Determine the (X, Y) coordinate at the center of the cell enclosing the given text.  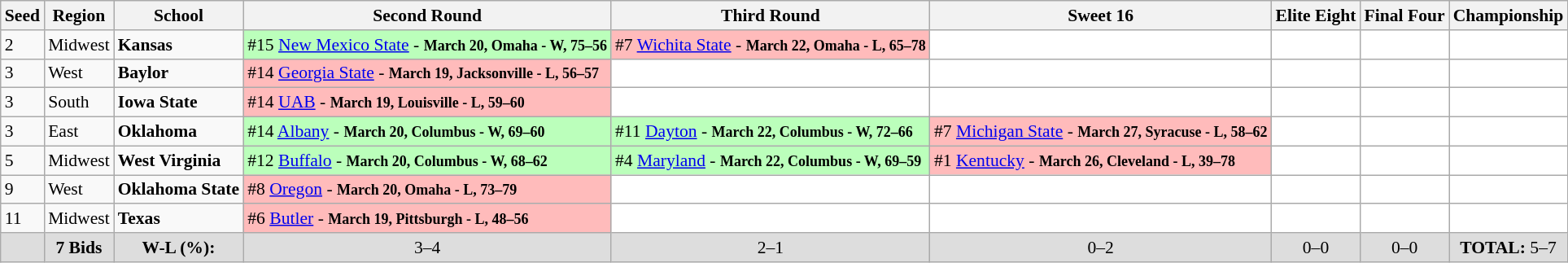
Elite Eight (1315, 15)
11 (23, 219)
South (79, 103)
2–1 (771, 248)
#11 Dayton - March 22, Columbus - W, 72–66 (771, 132)
TOTAL: 5–7 (1509, 248)
Seed (23, 15)
Region (79, 15)
#12 Buffalo - March 20, Columbus - W, 68–62 (427, 160)
#4 Maryland - March 22, Columbus - W, 69–59 (771, 160)
3–4 (427, 248)
0–2 (1101, 248)
#15 New Mexico State - March 20, Omaha - W, 75–56 (427, 45)
Texas (179, 219)
7 Bids (79, 248)
Oklahoma (179, 132)
#7 Wichita State - March 22, Omaha - L, 65–78 (771, 45)
#14 UAB - March 19, Louisville - L, 59–60 (427, 103)
#14 Georgia State - March 19, Jacksonville - L, 56–57 (427, 73)
West Virginia (179, 160)
Oklahoma State (179, 190)
5 (23, 160)
Sweet 16 (1101, 15)
Third Round (771, 15)
#6 Butler - March 19, Pittsburgh - L, 48–56 (427, 219)
Second Round (427, 15)
East (79, 132)
Kansas (179, 45)
School (179, 15)
2 (23, 45)
#8 Oregon - March 20, Omaha - L, 73–79 (427, 190)
Baylor (179, 73)
W-L (%): (179, 248)
#1 Kentucky - March 26, Cleveland - L, 39–78 (1101, 160)
Final Four (1404, 15)
9 (23, 190)
Championship (1509, 15)
#14 Albany - March 20, Columbus - W, 69–60 (427, 132)
#7 Michigan State - March 27, Syracuse - L, 58–62 (1101, 132)
Iowa State (179, 103)
